Locate the cell with the specified text and output its [X, Y] center coordinate. 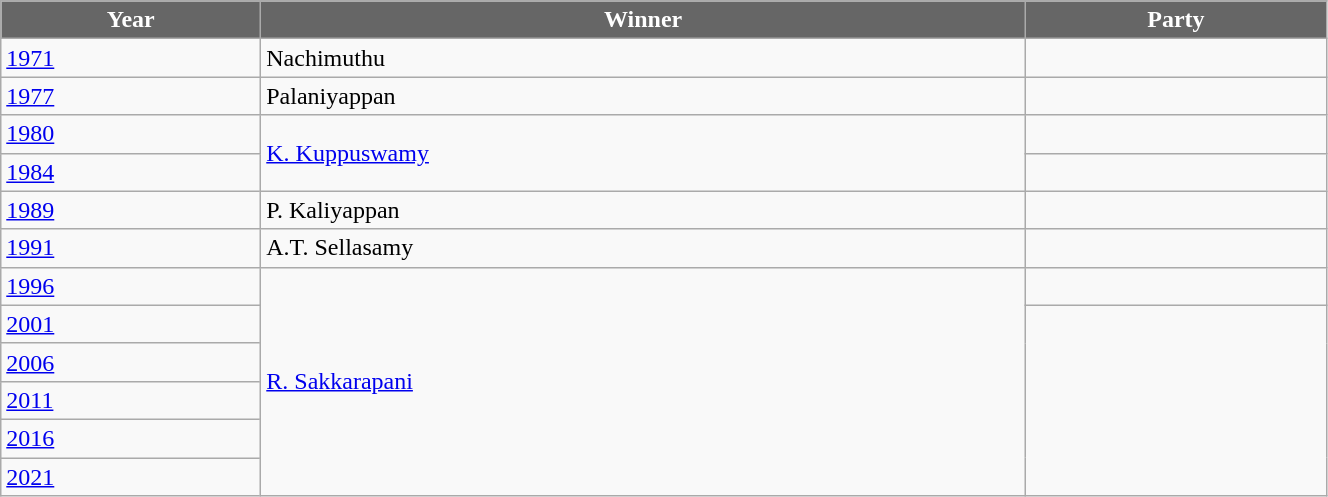
1996 [131, 286]
2021 [131, 477]
Party [1176, 20]
Nachimuthu [644, 58]
P. Kaliyappan [644, 210]
2001 [131, 324]
Year [131, 20]
K. Kuppuswamy [644, 153]
2006 [131, 362]
Winner [644, 20]
1991 [131, 248]
1989 [131, 210]
1977 [131, 96]
2011 [131, 400]
1971 [131, 58]
1980 [131, 134]
R. Sakkarapani [644, 381]
A.T. Sellasamy [644, 248]
1984 [131, 172]
2016 [131, 438]
Palaniyappan [644, 96]
